Find where the given text appears and provide that cell's center as [X, Y] coordinate. 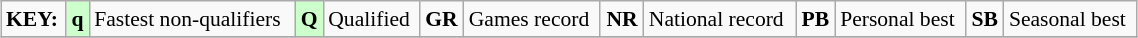
Games record [532, 19]
National record [720, 19]
q [78, 19]
PB [816, 19]
Fastest non-qualifiers [192, 19]
KEY: [34, 19]
Seasonal best [1070, 19]
NR [622, 19]
GR [442, 19]
SB [985, 19]
Qualified [371, 19]
Q [309, 19]
Personal best [900, 19]
